Find where the given text appears and provide that cell's center as [X, Y] coordinate. 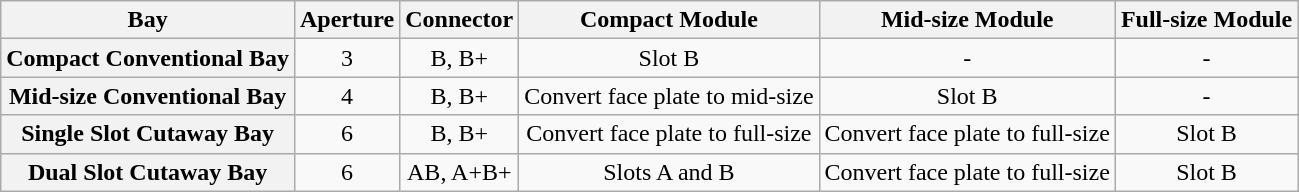
Aperture [346, 20]
Full-size Module [1206, 20]
Connector [460, 20]
3 [346, 58]
Compact Conventional Bay [148, 58]
Slots A and B [669, 172]
Mid-size Module [967, 20]
Mid-size Conventional Bay [148, 96]
Bay [148, 20]
Convert face plate to mid-size [669, 96]
AB, A+B+ [460, 172]
4 [346, 96]
Compact Module [669, 20]
Dual Slot Cutaway Bay [148, 172]
Single Slot Cutaway Bay [148, 134]
